From the cell containing the given text, extract its center point as [x, y] coordinate. 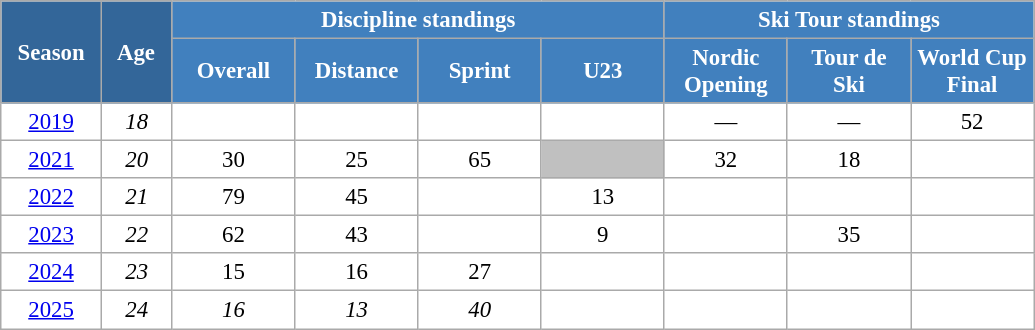
79 [234, 197]
62 [234, 235]
32 [726, 160]
15 [234, 273]
35 [848, 235]
2022 [52, 197]
27 [480, 273]
Season [52, 52]
43 [356, 235]
40 [480, 310]
2021 [52, 160]
NordicOpening [726, 72]
65 [480, 160]
Tour deSki [848, 72]
20 [136, 160]
Age [136, 52]
U23 [602, 72]
2025 [52, 310]
Overall [234, 72]
Sprint [480, 72]
21 [136, 197]
2024 [52, 273]
Ski Tour standings [848, 20]
30 [234, 160]
24 [136, 310]
2019 [52, 122]
52 [972, 122]
22 [136, 235]
World CupFinal [972, 72]
Discipline standings [418, 20]
2023 [52, 235]
Distance [356, 72]
25 [356, 160]
23 [136, 273]
45 [356, 197]
9 [602, 235]
